Search for the cell housing the specified text and yield its (X, Y) center coordinate. 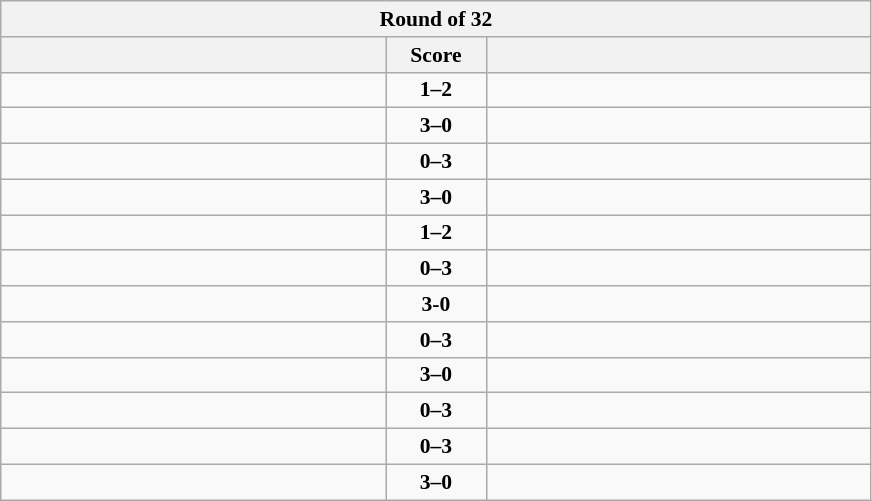
Score (436, 55)
Round of 32 (436, 19)
3-0 (436, 304)
